From the cell containing the given text, extract its center point as (x, y) coordinate. 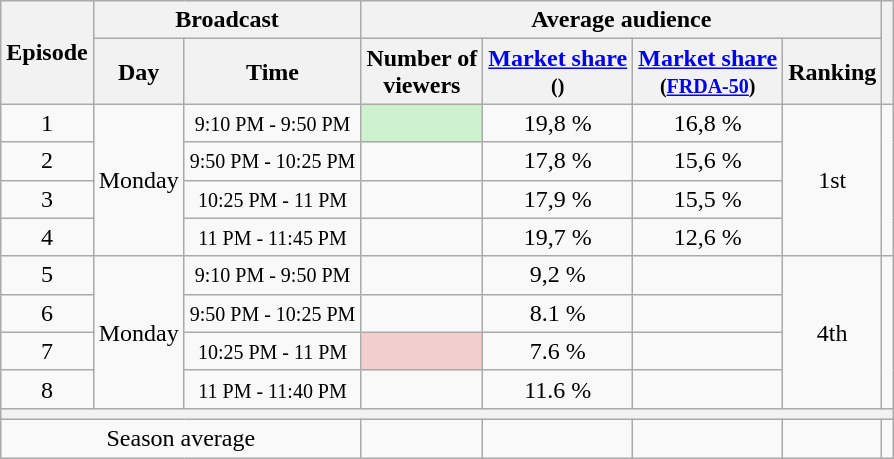
Day (138, 72)
17,8 % (558, 161)
7 (47, 351)
Season average (181, 438)
11.6 % (558, 389)
7.6 % (558, 351)
2 (47, 161)
Broadcast (227, 20)
3 (47, 199)
Episode (47, 52)
Number ofviewers (422, 72)
4 (47, 237)
12,6 % (708, 237)
8.1 % (558, 313)
8 (47, 389)
5 (47, 275)
19,8 % (558, 123)
Ranking (832, 72)
Time (272, 72)
Market share() (558, 72)
11 PM - 11:40 PM (272, 389)
11 PM - 11:45 PM (272, 237)
1 (47, 123)
15,5 % (708, 199)
Average audience (622, 20)
Market share(FRDA-50) (708, 72)
6 (47, 313)
1st (832, 180)
9,2 % (558, 275)
15,6 % (708, 161)
19,7 % (558, 237)
17,9 % (558, 199)
4th (832, 332)
16,8 % (708, 123)
